Extract the [X, Y] coordinate from the center of the cell holding the provided text.  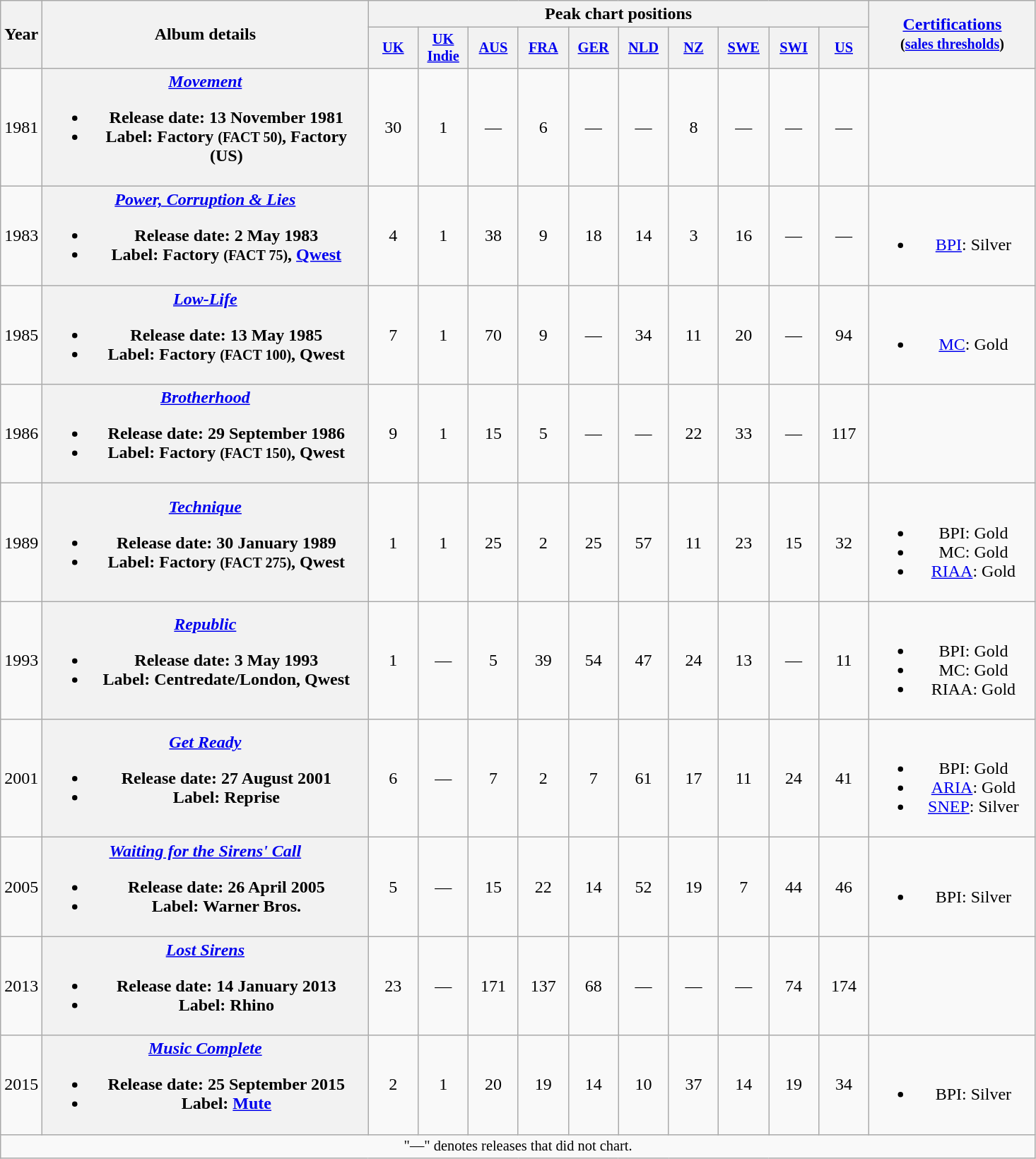
FRA [543, 48]
1993 [21, 660]
SWI [794, 48]
RepublicRelease date: 3 May 1993Label: Centredate/London, Qwest [205, 660]
"—" denotes releases that did not chart. [519, 1146]
US [844, 48]
38 [493, 236]
MC: Gold [952, 335]
52 [643, 887]
Power, Corruption & LiesRelease date: 2 May 1983Label: Factory (FACT 75), Qwest [205, 236]
74 [794, 986]
18 [594, 236]
137 [543, 986]
2015 [21, 1085]
171 [493, 986]
2005 [21, 887]
Peak chart positions [619, 14]
Get ReadyRelease date: 27 August 2001Label: Reprise [205, 779]
46 [844, 887]
Certifications(sales thresholds) [952, 35]
Music CompleteRelease date: 25 September 2015Label: Mute [205, 1085]
MovementRelease date: 13 November 1981Label: Factory (FACT 50), Factory (US) [205, 127]
BPI: GoldARIA: GoldSNEP: Silver [952, 779]
Album details [205, 35]
68 [594, 986]
16 [743, 236]
2013 [21, 986]
47 [643, 660]
Waiting for the Sirens' CallRelease date: 26 April 2005Label: Warner Bros. [205, 887]
54 [594, 660]
44 [794, 887]
TechniqueRelease date: 30 January 1989Label: Factory (FACT 275), Qwest [205, 543]
61 [643, 779]
8 [694, 127]
BrotherhoodRelease date: 29 September 1986Label: Factory (FACT 150), Qwest [205, 434]
41 [844, 779]
32 [844, 543]
2001 [21, 779]
Year [21, 35]
117 [844, 434]
3 [694, 236]
GER [594, 48]
AUS [493, 48]
33 [743, 434]
UK Indie [444, 48]
1985 [21, 335]
1989 [21, 543]
10 [643, 1085]
17 [694, 779]
UK [393, 48]
94 [844, 335]
70 [493, 335]
NZ [694, 48]
1981 [21, 127]
174 [844, 986]
30 [393, 127]
39 [543, 660]
4 [393, 236]
57 [643, 543]
1983 [21, 236]
37 [694, 1085]
13 [743, 660]
Lost SirensRelease date: 14 January 2013Label: Rhino [205, 986]
1986 [21, 434]
NLD [643, 48]
Low-LifeRelease date: 13 May 1985Label: Factory (FACT 100), Qwest [205, 335]
SWE [743, 48]
